Scan for the cell matching the given text and deliver its [x, y] coordinate at center. 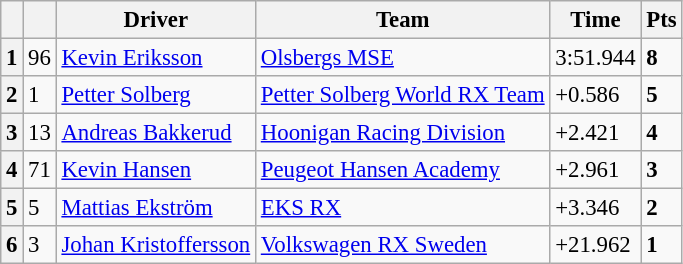
Olsbergs MSE [402, 58]
Petter Solberg [156, 95]
Volkswagen RX Sweden [402, 245]
+21.962 [596, 245]
Hoonigan Racing Division [402, 133]
Kevin Eriksson [156, 58]
Mattias Ekström [156, 208]
Peugeot Hansen Academy [402, 170]
6 [12, 245]
71 [40, 170]
Petter Solberg World RX Team [402, 95]
Pts [662, 20]
EKS RX [402, 208]
96 [40, 58]
+0.586 [596, 95]
Johan Kristoffersson [156, 245]
Andreas Bakkerud [156, 133]
+2.961 [596, 170]
Driver [156, 20]
13 [40, 133]
+2.421 [596, 133]
Time [596, 20]
8 [662, 58]
+3.346 [596, 208]
Kevin Hansen [156, 170]
Team [402, 20]
3:51.944 [596, 58]
